Provide the [X, Y] coordinate of the cell's center where the given text is located.  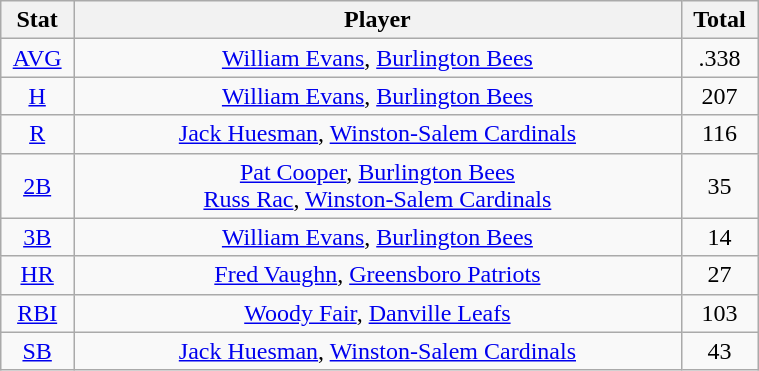
Pat Cooper, Burlington Bees Russ Rac, Winston-Salem Cardinals [378, 186]
207 [719, 96]
R [38, 134]
H [38, 96]
Total [719, 20]
2B [38, 186]
AVG [38, 58]
Player [378, 20]
27 [719, 275]
Stat [38, 20]
.338 [719, 58]
SB [38, 351]
43 [719, 351]
116 [719, 134]
35 [719, 186]
103 [719, 313]
RBI [38, 313]
Fred Vaughn, Greensboro Patriots [378, 275]
Woody Fair, Danville Leafs [378, 313]
HR [38, 275]
3B [38, 237]
14 [719, 237]
